Scan for the cell matching the given text and deliver its (x, y) coordinate at center. 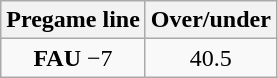
Pregame line (74, 20)
40.5 (210, 58)
FAU −7 (74, 58)
Over/under (210, 20)
